Output the [X, Y] coordinate of the center of the cell containing the given text.  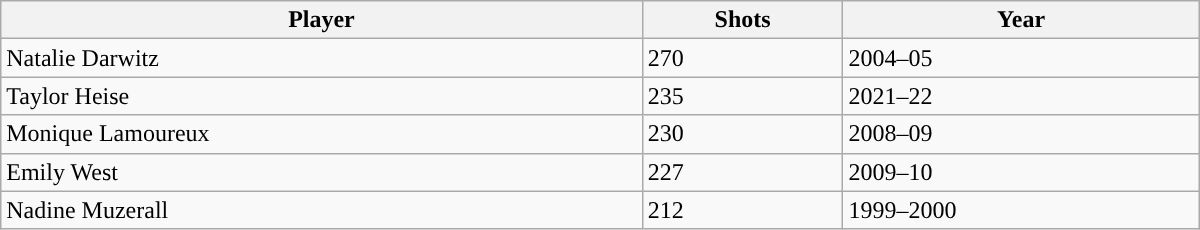
Emily West [322, 172]
Natalie Darwitz [322, 58]
235 [742, 96]
Monique Lamoureux [322, 134]
Player [322, 20]
230 [742, 134]
Year [1021, 20]
227 [742, 172]
Shots [742, 20]
212 [742, 210]
Taylor Heise [322, 96]
2004–05 [1021, 58]
2021–22 [1021, 96]
Nadine Muzerall [322, 210]
1999–2000 [1021, 210]
2008–09 [1021, 134]
270 [742, 58]
2009–10 [1021, 172]
